Determine the (X, Y) coordinate at the center of the cell enclosing the given text.  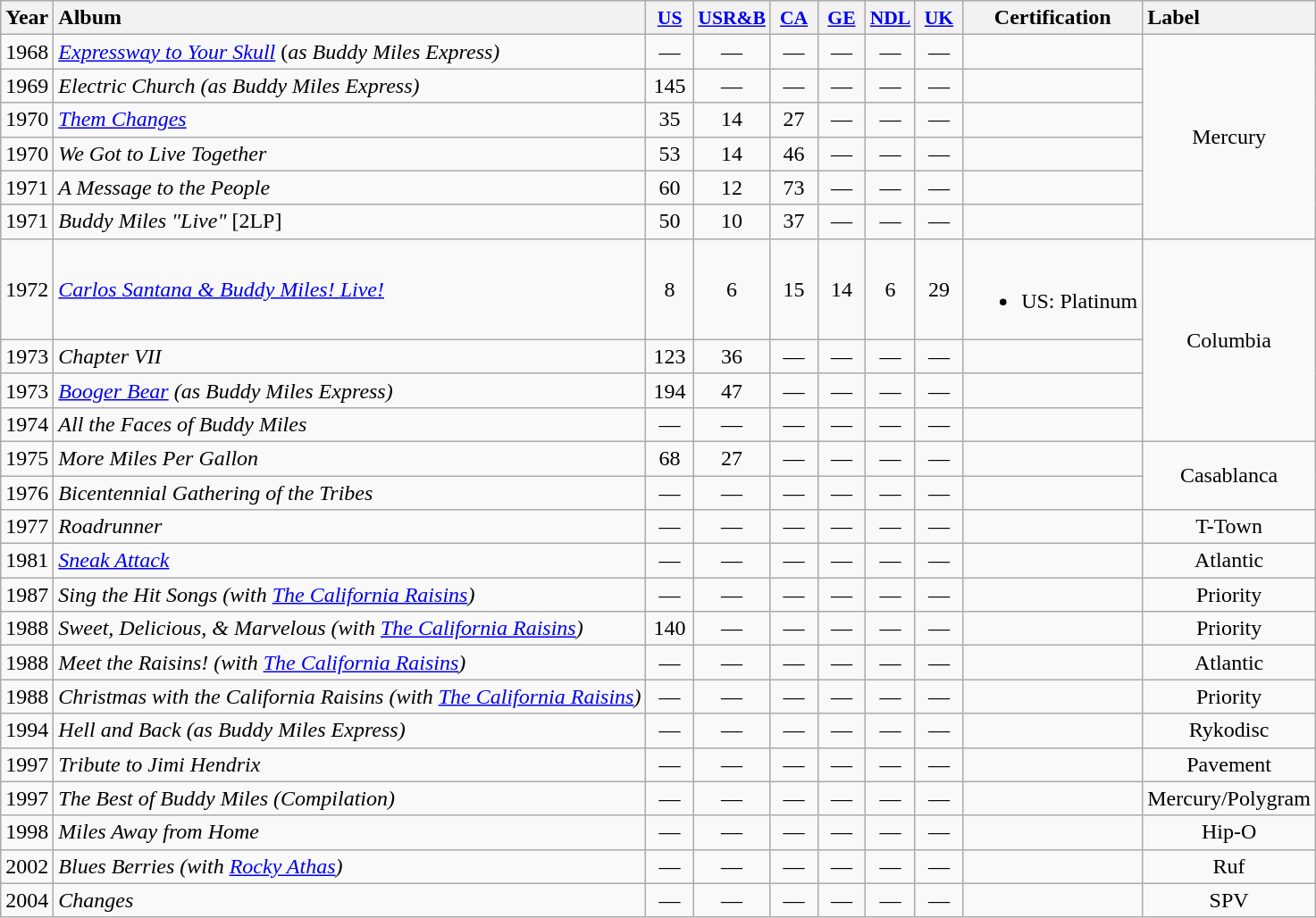
GE (842, 18)
145 (670, 86)
1972 (27, 289)
Miles Away from Home (350, 832)
1977 (27, 527)
Sing the Hit Songs (with The California Raisins) (350, 595)
Chapter VII (350, 356)
Meet the Raisins! (with The California Raisins) (350, 663)
2004 (27, 900)
36 (732, 356)
1994 (27, 730)
47 (732, 390)
53 (670, 154)
Hell and Back (as Buddy Miles Express) (350, 730)
USR&B (732, 18)
35 (670, 120)
12 (732, 188)
140 (670, 629)
T-Town (1229, 527)
The Best of Buddy Miles (Compilation) (350, 798)
Casablanca (1229, 475)
UK (938, 18)
All the Faces of Buddy Miles (350, 424)
15 (793, 289)
10 (732, 221)
We Got to Live Together (350, 154)
194 (670, 390)
37 (793, 221)
1969 (27, 86)
Rykodisc (1229, 730)
Year (27, 18)
Certification (1052, 18)
1976 (27, 492)
NDL (891, 18)
Pavement (1229, 764)
Label (1229, 18)
Christmas with the California Raisins (with The California Raisins) (350, 697)
Mercury/Polygram (1229, 798)
8 (670, 289)
US (670, 18)
Album (350, 18)
1998 (27, 832)
Roadrunner (350, 527)
Booger Bear (as Buddy Miles Express) (350, 390)
Hip-O (1229, 832)
1968 (27, 52)
US: Platinum (1052, 289)
2002 (27, 866)
Mercury (1229, 137)
68 (670, 458)
Bicentennial Gathering of the Tribes (350, 492)
50 (670, 221)
1987 (27, 595)
Buddy Miles "Live" [2LP] (350, 221)
123 (670, 356)
Sneak Attack (350, 561)
29 (938, 289)
46 (793, 154)
Changes (350, 900)
60 (670, 188)
Them Changes (350, 120)
Ruf (1229, 866)
More Miles Per Gallon (350, 458)
1974 (27, 424)
Carlos Santana & Buddy Miles! Live! (350, 289)
1981 (27, 561)
Electric Church (as Buddy Miles Express) (350, 86)
Expressway to Your Skull (as Buddy Miles Express) (350, 52)
A Message to the People (350, 188)
1975 (27, 458)
CA (793, 18)
Columbia (1229, 339)
Sweet, Delicious, & Marvelous (with The California Raisins) (350, 629)
Tribute to Jimi Hendrix (350, 764)
SPV (1229, 900)
73 (793, 188)
Blues Berries (with Rocky Athas) (350, 866)
